For the text-containing cell, return its midpoint in [x, y] coordinate format. 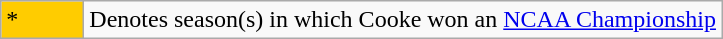
* [42, 20]
Denotes season(s) in which Cooke won an NCAA Championship [403, 20]
